Identify which cell holds the provided text, then report its [x, y] central coordinate. 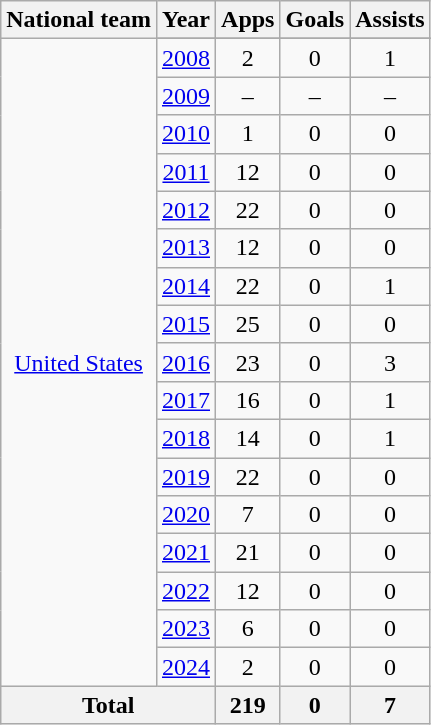
Assists [390, 20]
16 [248, 400]
2011 [186, 172]
2010 [186, 134]
6 [248, 629]
2008 [186, 58]
219 [248, 705]
Year [186, 20]
2023 [186, 629]
2017 [186, 400]
Apps [248, 20]
25 [248, 324]
2015 [186, 324]
2018 [186, 438]
2016 [186, 362]
2024 [186, 667]
Goals [315, 20]
14 [248, 438]
3 [390, 362]
2014 [186, 286]
21 [248, 553]
23 [248, 362]
2013 [186, 248]
2020 [186, 515]
Total [108, 705]
2022 [186, 591]
2009 [186, 96]
2021 [186, 553]
National team [79, 20]
United States [79, 362]
2012 [186, 210]
2019 [186, 477]
